For the text-containing cell, return its midpoint in (x, y) coordinate format. 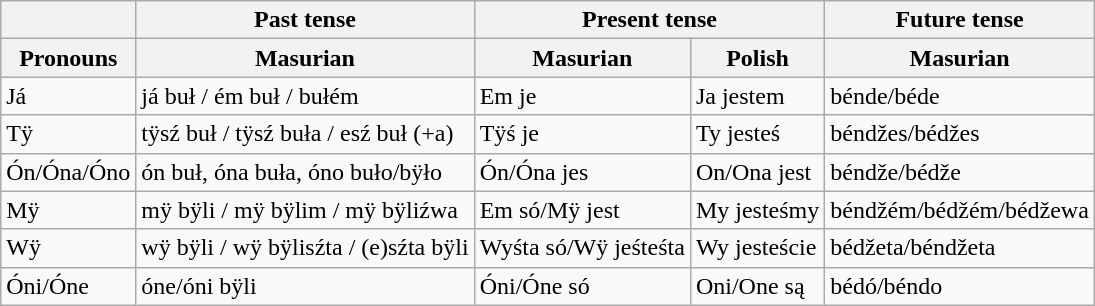
Wÿ (68, 248)
Óni/Óne (68, 286)
béndžém/bédžém/bédžewa (960, 210)
Ón/Óna/Óno (68, 172)
bénde/béde (960, 96)
tÿsź buł / tÿsź buła / esź buł (+a) (305, 134)
Ja jestem (757, 96)
Pronouns (68, 58)
Já (68, 96)
wÿ bÿli / wÿ bÿlisźta / (e)sźta bÿli (305, 248)
Past tense (305, 20)
On/Ona jest (757, 172)
Em só/Mÿ jest (582, 210)
ón buł, óna buła, óno buło/bÿło (305, 172)
óne/óni bÿli (305, 286)
Mÿ (68, 210)
Óni/Óne só (582, 286)
Present tense (650, 20)
My jesteśmy (757, 210)
béndžes/bédžes (960, 134)
Tÿ (68, 134)
bédžeta/béndžeta (960, 248)
Future tense (960, 20)
Tÿś je (582, 134)
Wyśta só/Wÿ jeśteśta (582, 248)
Ty jesteś (757, 134)
mÿ bÿli / mÿ bÿlim / mÿ bÿliźwa (305, 210)
bédó/béndo (960, 286)
béndže/bédže (960, 172)
Em je (582, 96)
Polish (757, 58)
Ón/Óna jes (582, 172)
já buł / ém buł / bułém (305, 96)
Wy jesteście (757, 248)
Oni/One są (757, 286)
